Locate the cell with the specified text and output its [x, y] center coordinate. 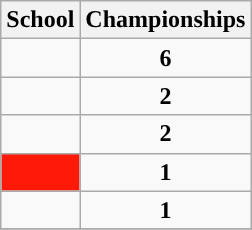
Championships [166, 20]
6 [166, 58]
School [40, 20]
